Locate the cell with the specified text and output its (X, Y) center coordinate. 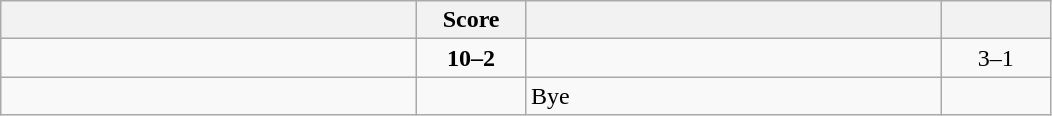
10–2 (472, 58)
Score (472, 20)
Bye (733, 96)
3–1 (996, 58)
